For the text-containing cell, return its midpoint in (x, y) coordinate format. 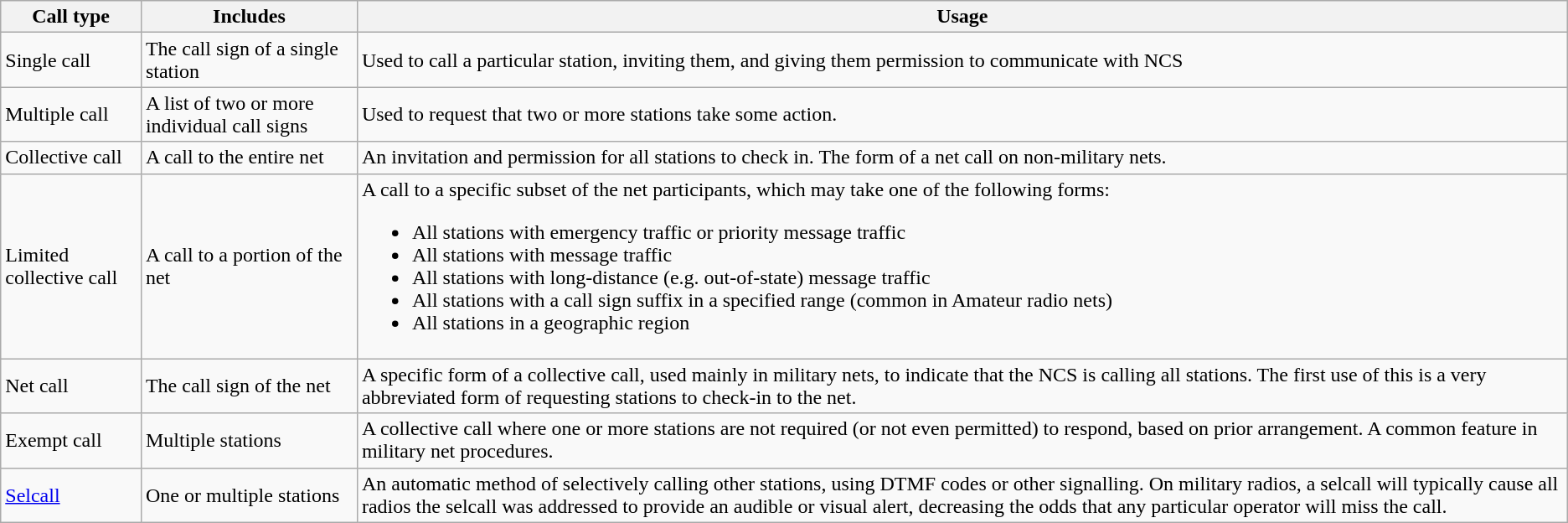
Net call (71, 386)
An invitation and permission for all stations to check in. The form of a net call on non-military nets. (962, 158)
A call to a portion of the net (249, 267)
Selcall (71, 495)
A list of two or more individual call signs (249, 114)
Limited collective call (71, 267)
The call sign of the net (249, 386)
Multiple call (71, 114)
Includes (249, 17)
Collective call (71, 158)
Usage (962, 17)
One or multiple stations (249, 495)
Used to call a particular station, inviting them, and giving them permission to communicate with NCS (962, 60)
Multiple stations (249, 441)
Used to request that two or more stations take some action. (962, 114)
A call to the entire net (249, 158)
Call type (71, 17)
The call sign of a single station (249, 60)
Single call (71, 60)
Exempt call (71, 441)
